Pinpoint the cell where the given text exists, returning its (x, y) midpoint coordinate. 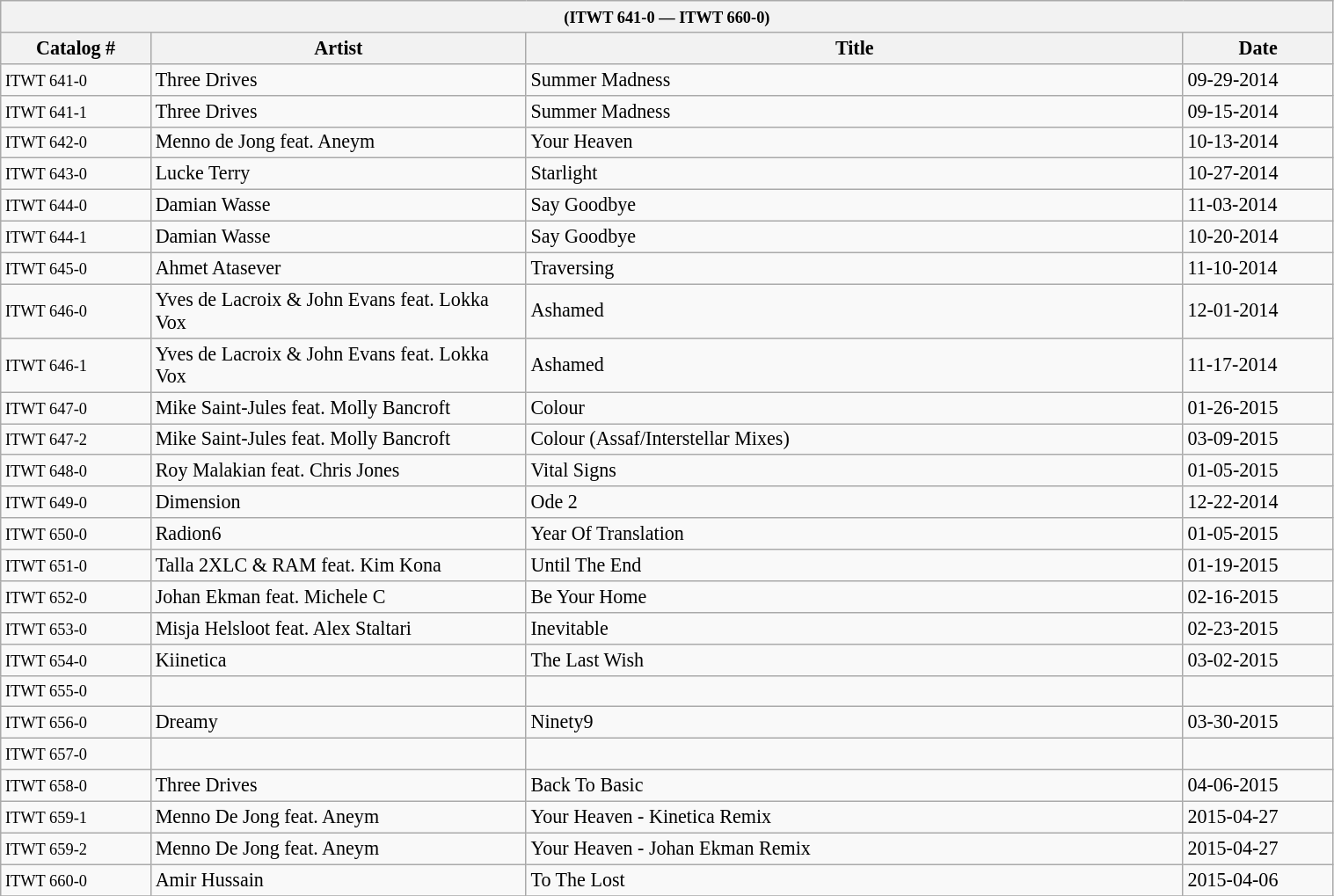
04-06-2015 (1257, 785)
10-27-2014 (1257, 174)
Johan Ekman feat. Michele C (338, 596)
11-10-2014 (1257, 268)
Dreamy (338, 723)
11-03-2014 (1257, 205)
(ITWT 641-0 — ITWT 660-0) (667, 16)
Lucke Terry (338, 174)
ITWT 652-0 (76, 596)
ITWT 659-2 (76, 849)
ITWT 653-0 (76, 628)
09-29-2014 (1257, 79)
ITWT 648-0 (76, 470)
Your Heaven - Kinetica Remix (855, 817)
ITWT 646-0 (76, 311)
Catalog # (76, 47)
The Last Wish (855, 659)
ITWT 655-0 (76, 691)
Traversing (855, 268)
ITWT 660-0 (76, 880)
Dimension (338, 502)
12-01-2014 (1257, 311)
ITWT 641-1 (76, 111)
Kiinetica (338, 659)
03-02-2015 (1257, 659)
Inevitable (855, 628)
Ninety9 (855, 723)
Vital Signs (855, 470)
Back To Basic (855, 785)
Colour (855, 407)
Your Heaven - Johan Ekman Remix (855, 849)
Starlight (855, 174)
Ahmet Atasever (338, 268)
Be Your Home (855, 596)
ITWT 651-0 (76, 565)
ITWT 645-0 (76, 268)
02-23-2015 (1257, 628)
Talla 2XLC & RAM feat. Kim Kona (338, 565)
Amir Hussain (338, 880)
ITWT 644-1 (76, 237)
ITWT 644-0 (76, 205)
01-19-2015 (1257, 565)
Title (855, 47)
Menno de Jong feat. Aneym (338, 142)
Artist (338, 47)
11-17-2014 (1257, 364)
01-26-2015 (1257, 407)
ITWT 643-0 (76, 174)
ITWT 647-2 (76, 439)
ITWT 656-0 (76, 723)
ITWT 649-0 (76, 502)
10-20-2014 (1257, 237)
Misja Helsloot feat. Alex Staltari (338, 628)
12-22-2014 (1257, 502)
03-09-2015 (1257, 439)
Year Of Translation (855, 534)
03-30-2015 (1257, 723)
Date (1257, 47)
2015-04-06 (1257, 880)
Colour (Assaf/Interstellar Mixes) (855, 439)
10-13-2014 (1257, 142)
ITWT 650-0 (76, 534)
ITWT 647-0 (76, 407)
ITWT 657-0 (76, 754)
Ode 2 (855, 502)
02-16-2015 (1257, 596)
ITWT 641-0 (76, 79)
ITWT 654-0 (76, 659)
Radion6 (338, 534)
09-15-2014 (1257, 111)
Until The End (855, 565)
Roy Malakian feat. Chris Jones (338, 470)
ITWT 642-0 (76, 142)
ITWT 658-0 (76, 785)
ITWT 659-1 (76, 817)
To The Lost (855, 880)
Your Heaven (855, 142)
ITWT 646-1 (76, 364)
